Pinpoint the cell where the given text exists, returning its (x, y) midpoint coordinate. 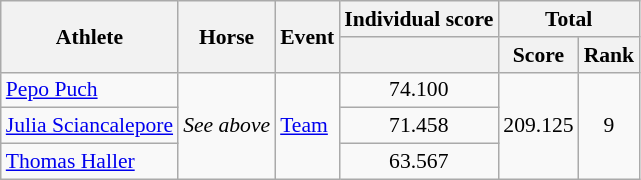
Rank (610, 55)
Total (568, 19)
Event (307, 36)
Pepo Puch (90, 90)
71.458 (418, 126)
Athlete (90, 36)
Julia Sciancalepore (90, 126)
209.125 (538, 126)
Individual score (418, 19)
Team (307, 126)
Thomas Haller (90, 162)
63.567 (418, 162)
Horse (226, 36)
74.100 (418, 90)
9 (610, 126)
See above (226, 126)
Score (538, 55)
